Search for the cell housing the specified text and yield its (X, Y) center coordinate. 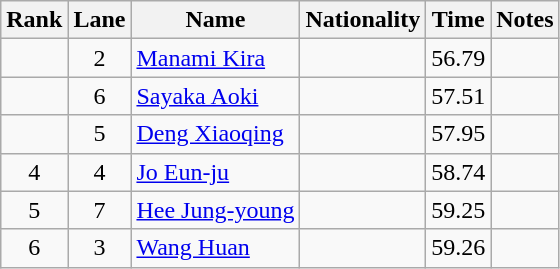
59.26 (458, 248)
Lane (100, 20)
57.51 (458, 96)
Jo Eun-ju (216, 172)
Nationality (363, 20)
3 (100, 248)
58.74 (458, 172)
Manami Kira (216, 58)
57.95 (458, 134)
Name (216, 20)
2 (100, 58)
Notes (525, 20)
Sayaka Aoki (216, 96)
Time (458, 20)
Rank (34, 20)
7 (100, 210)
56.79 (458, 58)
Hee Jung-young (216, 210)
Wang Huan (216, 248)
Deng Xiaoqing (216, 134)
59.25 (458, 210)
